Extract the [x, y] coordinate from the center of the cell holding the provided text.  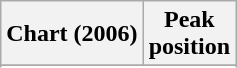
Chart (2006) [72, 34]
Peak position [189, 34]
